Provide the [X, Y] coordinate of the cell's center where the given text is located.  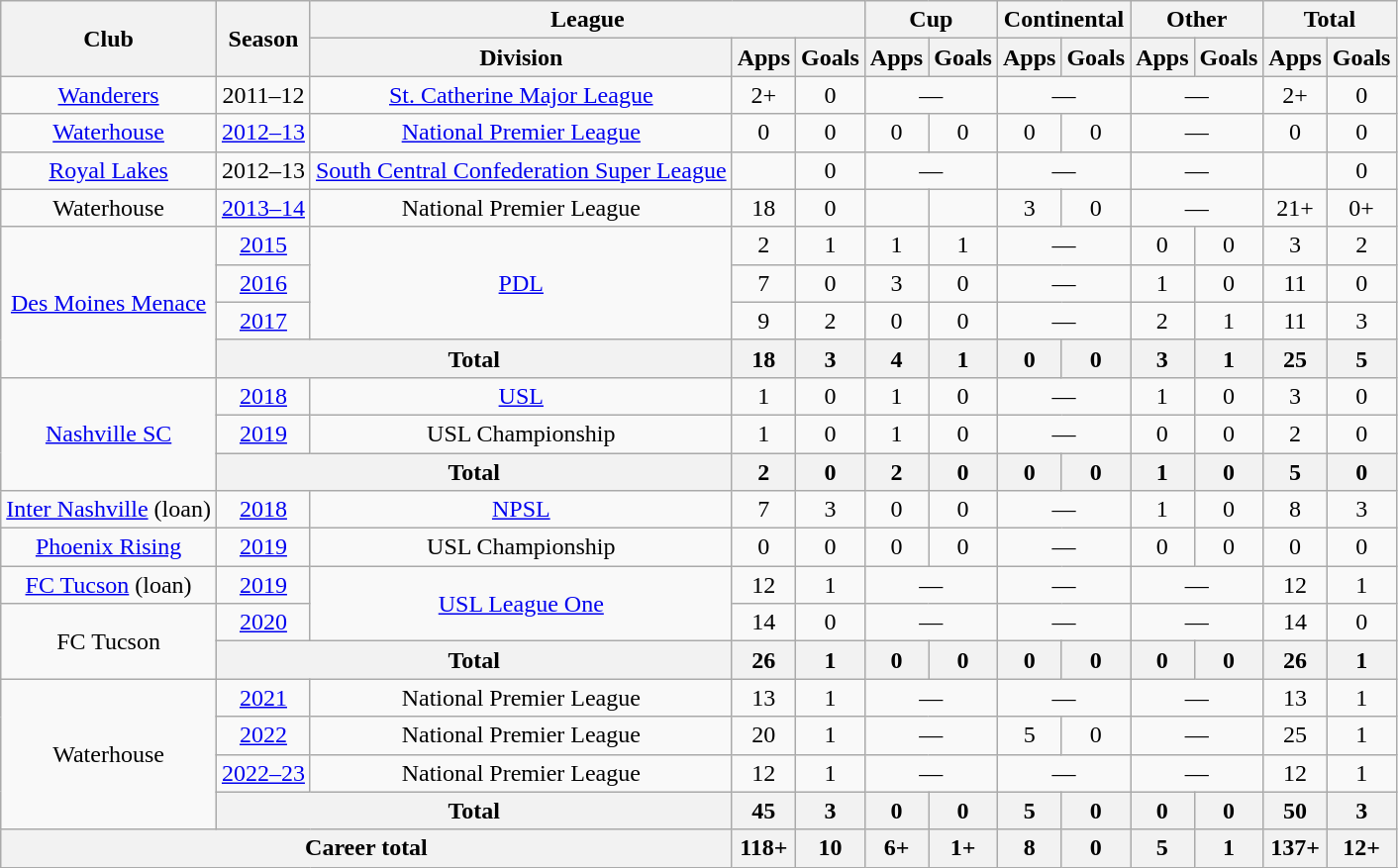
2021 [263, 698]
2020 [263, 623]
4 [896, 358]
Wanderers [109, 95]
50 [1295, 811]
Nashville SC [109, 434]
PDL [521, 283]
118+ [763, 848]
NPSL [521, 510]
USL League One [521, 604]
Phoenix Rising [109, 547]
2022–23 [263, 773]
Division [521, 57]
12+ [1361, 848]
2022 [263, 735]
Continental [1063, 20]
137+ [1295, 848]
2011–12 [263, 95]
0+ [1361, 208]
2013–14 [263, 208]
Other [1197, 20]
20 [763, 735]
2017 [263, 321]
21+ [1295, 208]
6+ [896, 848]
Cup [931, 20]
Season [263, 39]
South Central Confederation Super League [521, 170]
9 [763, 321]
Des Moines Menace [109, 302]
FC Tucson [109, 641]
Career total [366, 848]
Inter Nashville (loan) [109, 510]
45 [763, 811]
Club [109, 39]
1+ [963, 848]
2015 [263, 245]
10 [831, 848]
St. Catherine Major League [521, 95]
League [587, 20]
Royal Lakes [109, 170]
USL [521, 396]
FC Tucson (loan) [109, 585]
2016 [263, 283]
